Search for the cell housing the specified text and yield its [x, y] center coordinate. 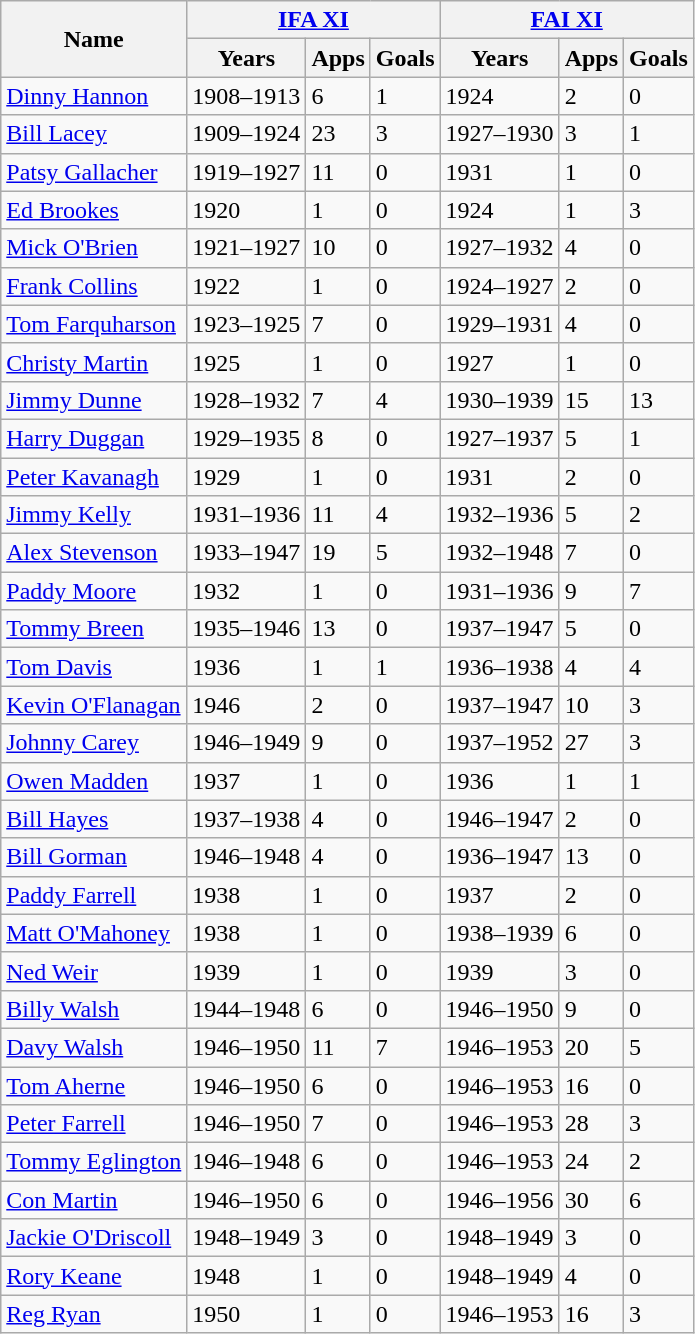
IFA XI [314, 20]
1929 [246, 477]
Peter Kavanagh [94, 477]
Frank Collins [94, 286]
Harry Duggan [94, 438]
27 [591, 743]
24 [591, 1162]
1938–1939 [500, 933]
1927–1937 [500, 438]
1928–1932 [246, 400]
FAI XI [566, 20]
19 [338, 553]
1920 [246, 210]
1929–1935 [246, 438]
1921–1927 [246, 248]
20 [591, 1047]
Matt O'Mahoney [94, 933]
Tom Farquharson [94, 324]
Tom Davis [94, 667]
Peter Farrell [94, 1124]
Paddy Moore [94, 591]
1950 [246, 1314]
Con Martin [94, 1200]
1946–1947 [500, 819]
1925 [246, 362]
1924–1927 [500, 286]
1936–1947 [500, 857]
1944–1948 [246, 1009]
30 [591, 1200]
Reg Ryan [94, 1314]
1933–1947 [246, 553]
Tommy Breen [94, 629]
Alex Stevenson [94, 553]
1946–1956 [500, 1200]
1936–1938 [500, 667]
28 [591, 1124]
Jimmy Dunne [94, 400]
Name [94, 39]
1908–1913 [246, 96]
1927 [500, 362]
15 [591, 400]
23 [338, 134]
Kevin O'Flanagan [94, 705]
1932–1936 [500, 515]
1946 [246, 705]
1919–1927 [246, 172]
1930–1939 [500, 400]
1937–1938 [246, 819]
Dinny Hannon [94, 96]
Davy Walsh [94, 1047]
1932 [246, 591]
Tommy Eglington [94, 1162]
1922 [246, 286]
Johnny Carey [94, 743]
Bill Lacey [94, 134]
Ed Brookes [94, 210]
Christy Martin [94, 362]
Tom Aherne [94, 1085]
Billy Walsh [94, 1009]
1932–1948 [500, 553]
1923–1925 [246, 324]
Rory Keane [94, 1276]
Bill Hayes [94, 819]
Mick O'Brien [94, 248]
1948 [246, 1276]
1927–1930 [500, 134]
1937–1952 [500, 743]
1929–1931 [500, 324]
Paddy Farrell [94, 895]
Owen Madden [94, 781]
Jackie O'Driscoll [94, 1238]
Patsy Gallacher [94, 172]
Bill Gorman [94, 857]
1927–1932 [500, 248]
8 [338, 438]
1909–1924 [246, 134]
1935–1946 [246, 629]
Jimmy Kelly [94, 515]
1946–1949 [246, 743]
Ned Weir [94, 971]
